Pinpoint the cell where the given text exists, returning its (x, y) midpoint coordinate. 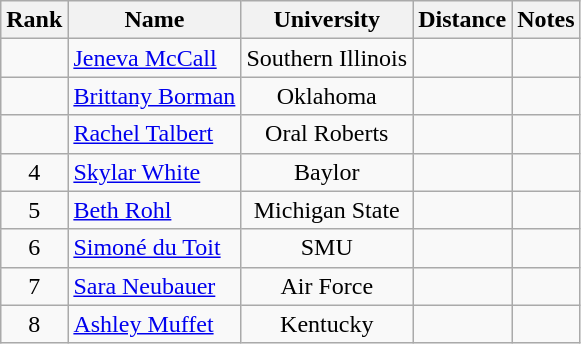
8 (34, 324)
University (327, 20)
Beth Rohl (154, 210)
Name (154, 20)
6 (34, 248)
Oral Roberts (327, 134)
Ashley Muffet (154, 324)
Simoné du Toit (154, 248)
5 (34, 210)
Distance (462, 20)
7 (34, 286)
Kentucky (327, 324)
Skylar White (154, 172)
Brittany Borman (154, 96)
Jeneva McCall (154, 58)
Air Force (327, 286)
Oklahoma (327, 96)
Sara Neubauer (154, 286)
Rank (34, 20)
SMU (327, 248)
4 (34, 172)
Baylor (327, 172)
Michigan State (327, 210)
Rachel Talbert (154, 134)
Notes (546, 20)
Southern Illinois (327, 58)
